Detect which cell encompasses the target text, then output its (x, y) center coordinate. 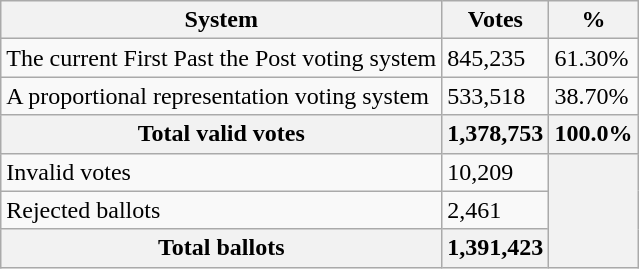
System (222, 20)
2,461 (496, 210)
10,209 (496, 172)
100.0% (594, 134)
1,391,423 (496, 248)
Total ballots (222, 248)
845,235 (496, 58)
% (594, 20)
The current First Past the Post voting system (222, 58)
533,518 (496, 96)
38.70% (594, 96)
1,378,753 (496, 134)
Rejected ballots (222, 210)
Invalid votes (222, 172)
Votes (496, 20)
61.30% (594, 58)
A proportional representation voting system (222, 96)
Total valid votes (222, 134)
